Determine the (x, y) coordinate at the center of the cell enclosing the given text.  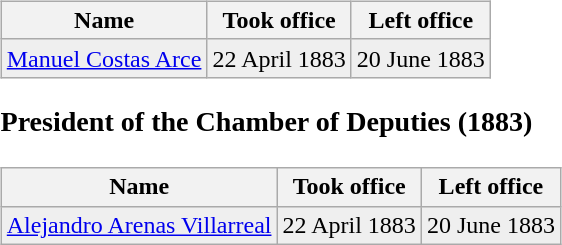
Manuel Costas Arce (104, 58)
Alejandro Arenas Villarreal (139, 225)
